For the text-containing cell, return its midpoint in (x, y) coordinate format. 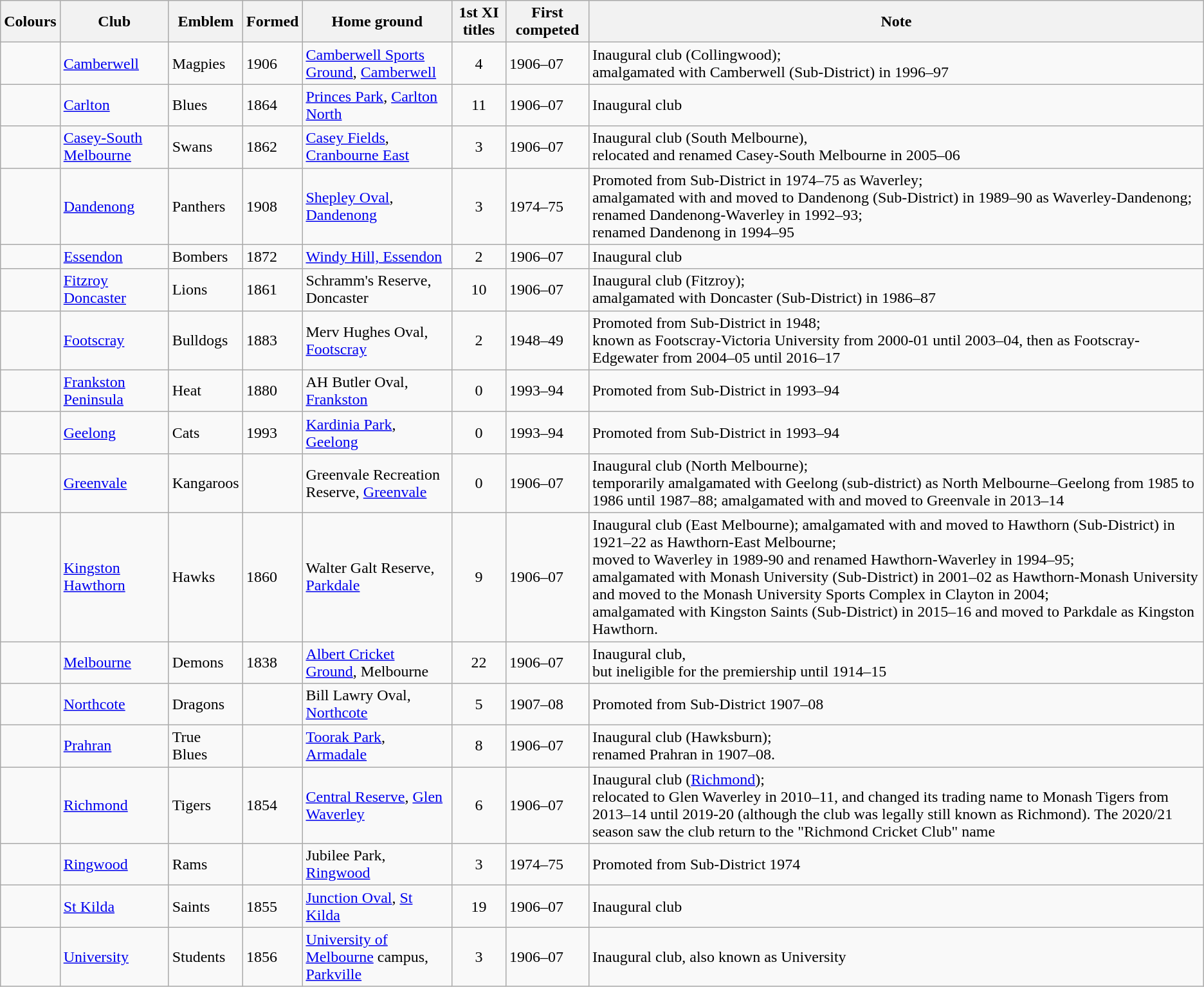
1883 (273, 340)
Camberwell (114, 63)
8 (479, 746)
Home ground (377, 22)
Blues (206, 105)
Dandenong (114, 206)
Bill Lawry Oval, Northcote (377, 705)
Inaugural club (Collingwood);amalgamated with Camberwell (Sub-District) in 1996–97 (896, 63)
Casey Fields, Cranbourne East (377, 147)
Ringwood (114, 864)
1838 (273, 662)
Walter Galt Reserve, Parkdale (377, 577)
1993 (273, 432)
6 (479, 805)
1855 (273, 907)
Fitzroy Doncaster (114, 289)
Casey-South Melbourne (114, 147)
Saints (206, 907)
Kangaroos (206, 483)
Kardinia Park, Geelong (377, 432)
Note (896, 22)
Inaugural club (South Melbourne),relocated and renamed Casey-South Melbourne in 2005–06 (896, 147)
University (114, 957)
Melbourne (114, 662)
1948–49 (548, 340)
St Kilda (114, 907)
Formed (273, 22)
Junction Oval, St Kilda (377, 907)
Jubilee Park, Ringwood (377, 864)
Promoted from Sub-District 1907–08 (896, 705)
Hawks (206, 577)
Shepley Oval, Dandenong (377, 206)
19 (479, 907)
Swans (206, 147)
1862 (273, 147)
1864 (273, 105)
Inaugural club,but ineligible for the premiership until 1914–15 (896, 662)
1908 (273, 206)
Colours (30, 22)
9 (479, 577)
Camberwell Sports Ground, Camberwell (377, 63)
Geelong (114, 432)
Panthers (206, 206)
Inaugural club (Fitzroy);amalgamated with Doncaster (Sub-District) in 1986–87 (896, 289)
Bombers (206, 257)
Lions (206, 289)
1860 (273, 577)
Heat (206, 391)
Cats (206, 432)
Footscray (114, 340)
Bulldogs (206, 340)
Greenvale (114, 483)
First competed (548, 22)
Frankston Peninsula (114, 391)
Princes Park, Carlton North (377, 105)
5 (479, 705)
Kingston Hawthorn (114, 577)
Northcote (114, 705)
11 (479, 105)
Albert Cricket Ground, Melbourne (377, 662)
University of Melbourne campus, Parkville (377, 957)
Dragons (206, 705)
Greenvale Recreation Reserve, Greenvale (377, 483)
1861 (273, 289)
10 (479, 289)
1st XI titles (479, 22)
Central Reserve, Glen Waverley (377, 805)
Inaugural club, also known as University (896, 957)
1872 (273, 257)
1856 (273, 957)
1854 (273, 805)
Inaugural club (Hawksburn);renamed Prahran in 1907–08. (896, 746)
Richmond (114, 805)
Emblem (206, 22)
4 (479, 63)
22 (479, 662)
Prahran (114, 746)
1880 (273, 391)
Schramm's Reserve, Doncaster (377, 289)
Essendon (114, 257)
Tigers (206, 805)
Windy Hill, Essendon (377, 257)
Demons (206, 662)
Club (114, 22)
AH Butler Oval, Frankston (377, 391)
Rams (206, 864)
Carlton (114, 105)
Magpies (206, 63)
1907–08 (548, 705)
Students (206, 957)
True Blues (206, 746)
Merv Hughes Oval, Footscray (377, 340)
Promoted from Sub-District 1974 (896, 864)
1906 (273, 63)
Toorak Park, Armadale (377, 746)
